For the text-containing cell, return its midpoint in [X, Y] coordinate format. 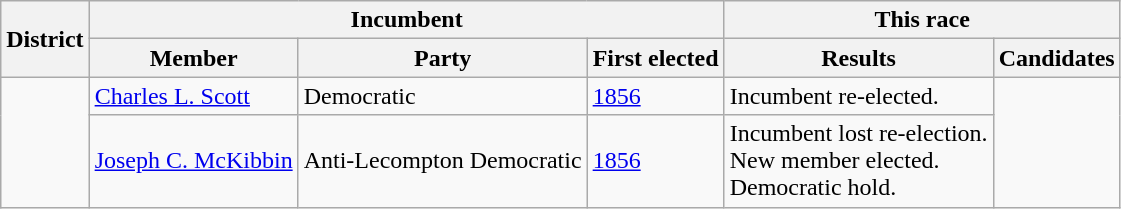
Incumbent re-elected. [858, 96]
Democratic [442, 96]
Party [442, 58]
District [45, 39]
Joseph C. McKibbin [194, 161]
Anti-Lecompton Democratic [442, 161]
Incumbent lost re-election.New member elected.Democratic hold. [858, 161]
Charles L. Scott [194, 96]
Candidates [1056, 58]
Member [194, 58]
Results [858, 58]
Incumbent [406, 20]
First elected [656, 58]
This race [922, 20]
